From the cell containing the given text, extract its center point as (X, Y) coordinate. 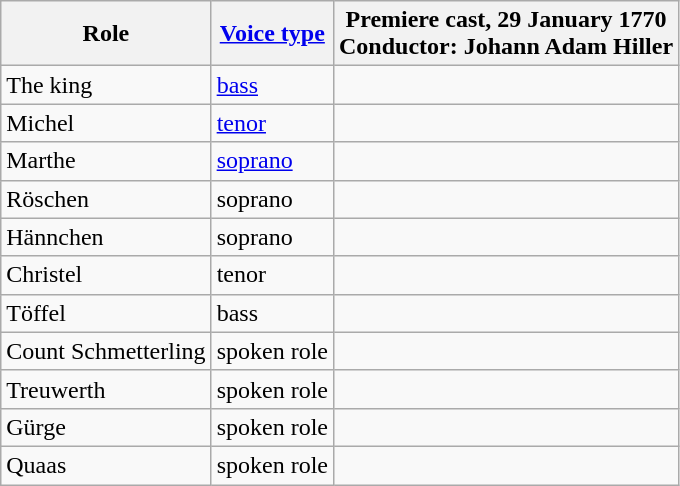
Röschen (106, 199)
Premiere cast, 29 January 1770Conductor: Johann Adam Hiller (506, 34)
Töffel (106, 313)
Count Schmetterling (106, 351)
The king (106, 85)
Treuwerth (106, 389)
Marthe (106, 161)
Quaas (106, 465)
Gürge (106, 427)
Hännchen (106, 237)
Voice type (272, 34)
Michel (106, 123)
Role (106, 34)
Christel (106, 275)
